Return the (x, y) coordinate for the center point of the cell that contains the specified text.  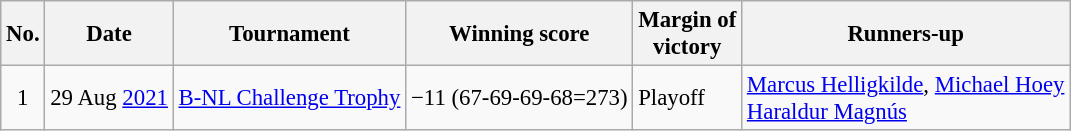
No. (23, 34)
29 Aug 2021 (109, 98)
Winning score (520, 34)
Marcus Helligkilde, Michael Hoey Haraldur Magnús (906, 98)
−11 (67-69-69-68=273) (520, 98)
Margin ofvictory (688, 34)
1 (23, 98)
Runners-up (906, 34)
Playoff (688, 98)
Tournament (289, 34)
B-NL Challenge Trophy (289, 98)
Date (109, 34)
